Return the (X, Y) coordinate for the center point of the cell that contains the specified text.  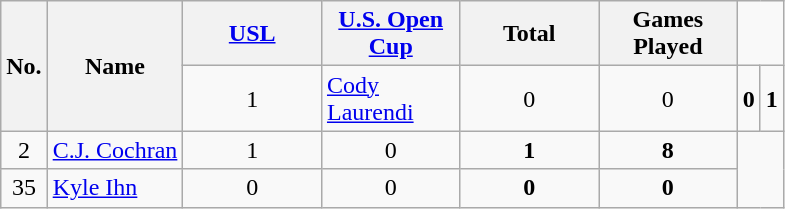
8 (668, 150)
2 (24, 150)
No. (24, 66)
USL (252, 34)
Games Played (668, 34)
U.S. Open Cup (390, 34)
Cody Laurendi (390, 98)
35 (24, 188)
C.J. Cochran (115, 150)
Kyle Ihn (115, 188)
Name (115, 66)
Total (530, 34)
